For the text-containing cell, return its midpoint in [X, Y] coordinate format. 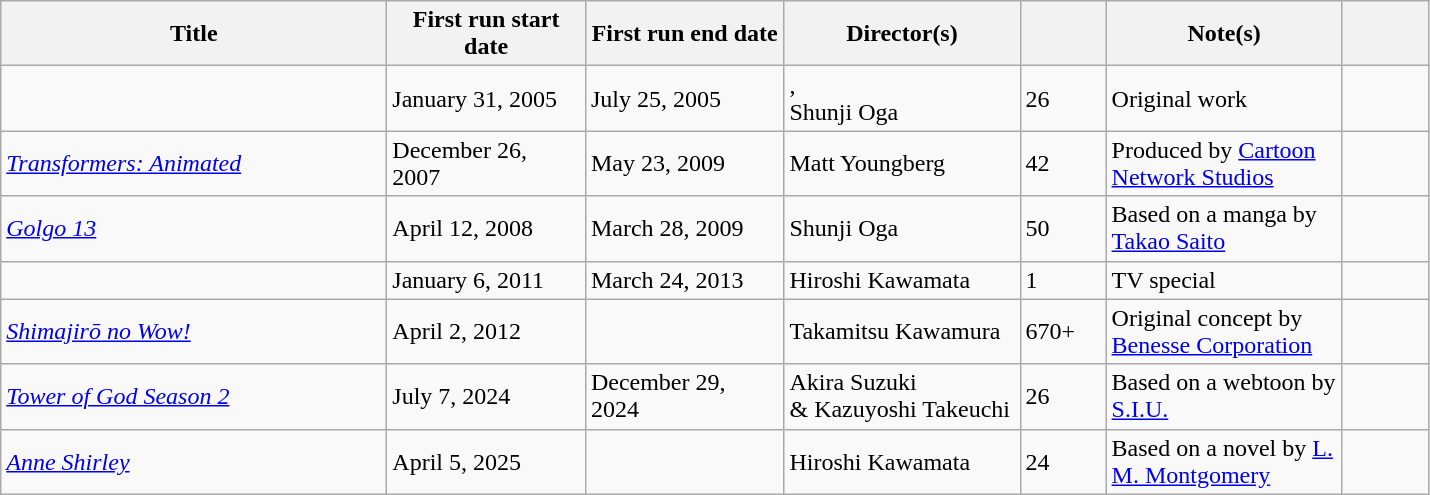
April 2, 2012 [486, 332]
Takamitsu Kawamura [902, 332]
January 6, 2011 [486, 280]
24 [1063, 462]
Shimajirō no Wow! [194, 332]
July 25, 2005 [684, 98]
Director(s) [902, 34]
First run start date [486, 34]
Produced by Cartoon Network Studios [1224, 164]
42 [1063, 164]
Based on a webtoon by S.I.U. [1224, 396]
Original work [1224, 98]
April 5, 2025 [486, 462]
Title [194, 34]
1 [1063, 280]
First run end date [684, 34]
Akira Suzuki& Kazuyoshi Takeuchi [902, 396]
Shunji Oga [902, 228]
March 28, 2009 [684, 228]
May 23, 2009 [684, 164]
,Shunji Oga [902, 98]
Tower of God Season 2 [194, 396]
670+ [1063, 332]
July 7, 2024 [486, 396]
March 24, 2013 [684, 280]
TV special [1224, 280]
Anne Shirley [194, 462]
December 29, 2024 [684, 396]
Based on a manga by Takao Saito [1224, 228]
Based on a novel by L. M. Montgomery [1224, 462]
50 [1063, 228]
Note(s) [1224, 34]
Matt Youngberg [902, 164]
Transformers: Animated [194, 164]
December 26, 2007 [486, 164]
Original concept by Benesse Corporation [1224, 332]
April 12, 2008 [486, 228]
January 31, 2005 [486, 98]
Golgo 13 [194, 228]
